Search for the cell housing the specified text and yield its (x, y) center coordinate. 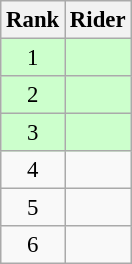
5 (33, 208)
2 (33, 95)
Rank (33, 20)
1 (33, 58)
4 (33, 170)
Rider (98, 20)
6 (33, 245)
3 (33, 133)
